Return [X, Y] of the center of cell containing provided text 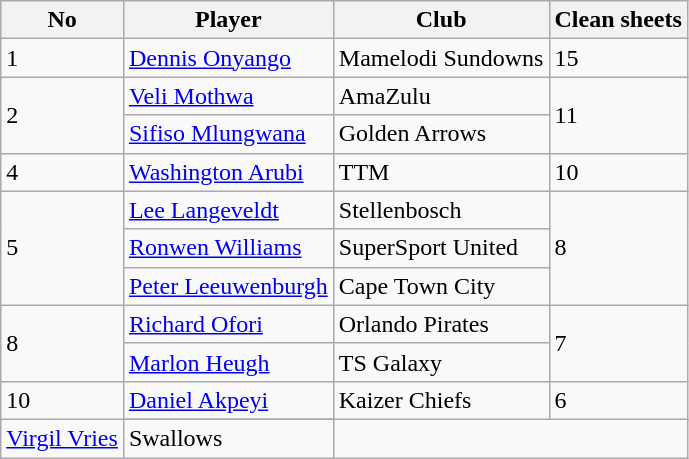
4 [62, 172]
No [62, 20]
SuperSport United [441, 248]
AmaZulu [441, 96]
TTM [441, 172]
7 [618, 343]
2 [62, 115]
1 [62, 58]
Peter Leeuwenburgh [228, 286]
Cape Town City [441, 286]
5 [62, 248]
Sifiso Mlungwana [228, 134]
Marlon Heugh [228, 362]
15 [618, 58]
Richard Ofori [228, 324]
11 [618, 115]
Daniel Akpeyi [228, 400]
Club [441, 20]
Swallows [228, 438]
Virgil Vries [62, 438]
TS Galaxy [441, 362]
Lee Langeveldt [228, 210]
Kaizer Chiefs [441, 400]
Mamelodi Sundowns [441, 58]
Stellenbosch [441, 210]
Veli Mothwa [228, 96]
Washington Arubi [228, 172]
Dennis Onyango [228, 58]
Golden Arrows [441, 134]
Player [228, 20]
6 [618, 400]
Ronwen Williams [228, 248]
Clean sheets [618, 20]
Orlando Pirates [441, 324]
